Extract the [X, Y] coordinate from the center of the cell holding the provided text.  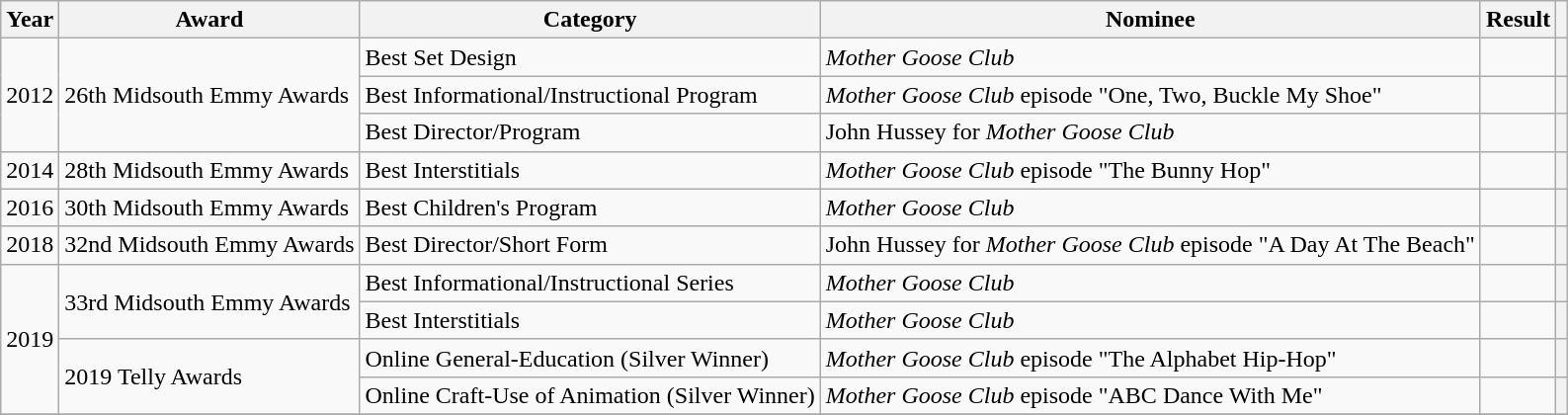
2018 [30, 245]
Best Set Design [590, 57]
26th Midsouth Emmy Awards [209, 95]
Best Children's Program [590, 207]
Award [209, 20]
Best Informational/Instructional Program [590, 95]
John Hussey for Mother Goose Club episode "A Day At The Beach" [1150, 245]
Best Informational/Instructional Series [590, 283]
Online General-Education (Silver Winner) [590, 358]
Mother Goose Club episode "The Alphabet Hip-Hop" [1150, 358]
2019 Telly Awards [209, 376]
John Hussey for Mother Goose Club [1150, 132]
Best Director/Program [590, 132]
Year [30, 20]
2014 [30, 170]
Online Craft-Use of Animation (Silver Winner) [590, 395]
2016 [30, 207]
Mother Goose Club episode "ABC Dance With Me" [1150, 395]
Nominee [1150, 20]
32nd Midsouth Emmy Awards [209, 245]
33rd Midsouth Emmy Awards [209, 301]
30th Midsouth Emmy Awards [209, 207]
Mother Goose Club episode "One, Two, Buckle My Shoe" [1150, 95]
Result [1518, 20]
Category [590, 20]
Mother Goose Club episode "The Bunny Hop" [1150, 170]
2012 [30, 95]
2019 [30, 339]
Best Director/Short Form [590, 245]
28th Midsouth Emmy Awards [209, 170]
